Pinpoint the cell where the given text exists, returning its (X, Y) midpoint coordinate. 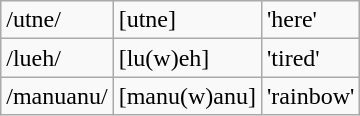
'rainbow' (310, 96)
[manu(w)anu] (187, 96)
/manuanu/ (57, 96)
[lu(w)eh] (187, 58)
/lueh/ (57, 58)
[utne] (187, 20)
'tired' (310, 58)
'here' (310, 20)
/utne/ (57, 20)
